Identify which cell holds the provided text, then report its [X, Y] central coordinate. 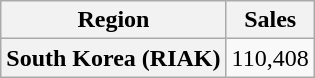
South Korea (RIAK) [114, 58]
Sales [270, 20]
Region [114, 20]
110,408 [270, 58]
